Search for the cell housing the specified text and yield its (x, y) center coordinate. 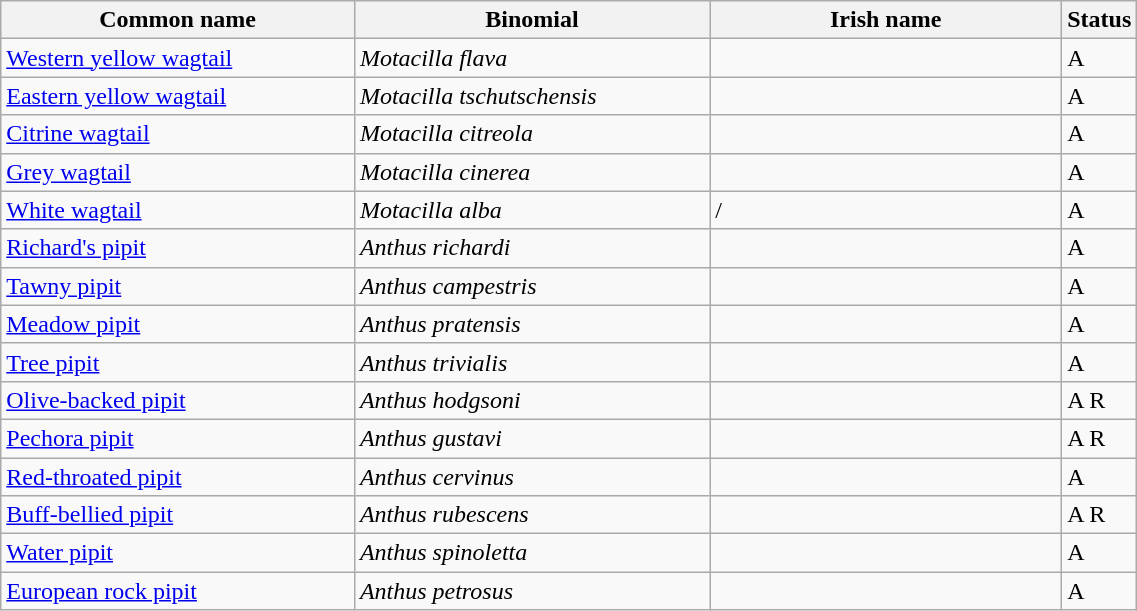
Pechora pipit (178, 438)
Motacilla tschutschensis (532, 96)
Common name (178, 20)
Anthus gustavi (532, 438)
Anthus cervinus (532, 477)
Anthus petrosus (532, 591)
Tree pipit (178, 362)
Anthus pratensis (532, 324)
Eastern yellow wagtail (178, 96)
Tawny pipit (178, 286)
Motacilla citreola (532, 134)
Anthus trivialis (532, 362)
Binomial (532, 20)
/ (886, 210)
Buff-bellied pipit (178, 515)
Anthus rubescens (532, 515)
Anthus spinoletta (532, 553)
European rock pipit (178, 591)
Irish name (886, 20)
Motacilla alba (532, 210)
Meadow pipit (178, 324)
Citrine wagtail (178, 134)
Red-throated pipit (178, 477)
Water pipit (178, 553)
Status (1100, 20)
Richard's pipit (178, 248)
Anthus richardi (532, 248)
White wagtail (178, 210)
Motacilla cinerea (532, 172)
Anthus campestris (532, 286)
Motacilla flava (532, 58)
Anthus hodgsoni (532, 400)
Grey wagtail (178, 172)
Olive-backed pipit (178, 400)
Western yellow wagtail (178, 58)
